Pinpoint the cell where the given text exists, returning its (X, Y) midpoint coordinate. 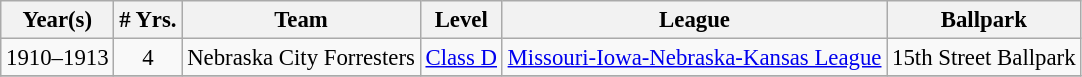
# Yrs. (148, 20)
Team (301, 20)
Class D (461, 58)
Missouri-Iowa-Nebraska-Kansas League (694, 58)
Year(s) (58, 20)
Level (461, 20)
Ballpark (984, 20)
4 (148, 58)
Nebraska City Forresters (301, 58)
15th Street Ballpark (984, 58)
League (694, 20)
1910–1913 (58, 58)
